Output the (X, Y) coordinate of the center of the cell containing the given text.  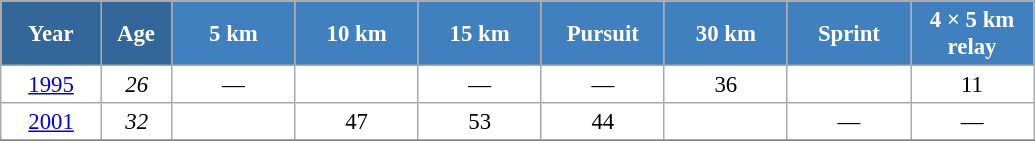
1995 (52, 85)
26 (136, 85)
32 (136, 122)
10 km (356, 34)
47 (356, 122)
2001 (52, 122)
Age (136, 34)
44 (602, 122)
53 (480, 122)
15 km (480, 34)
11 (972, 85)
5 km (234, 34)
36 (726, 85)
4 × 5 km relay (972, 34)
Sprint (848, 34)
30 km (726, 34)
Year (52, 34)
Pursuit (602, 34)
